Identify which cell holds the provided text, then report its (x, y) central coordinate. 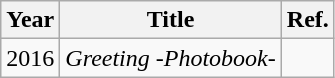
Greeting -Photobook- (170, 58)
Year (30, 20)
2016 (30, 58)
Ref. (308, 20)
Title (170, 20)
